Output the (X, Y) coordinate of the center of the cell containing the given text.  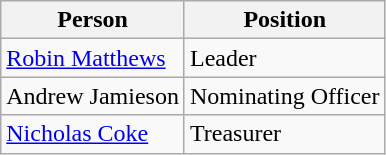
Nicholas Coke (93, 134)
Andrew Jamieson (93, 96)
Person (93, 20)
Nominating Officer (284, 96)
Treasurer (284, 134)
Position (284, 20)
Robin Matthews (93, 58)
Leader (284, 58)
